Return [X, Y] of the center of cell containing provided text 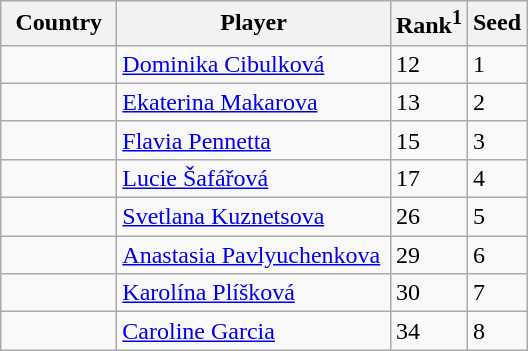
Anastasia Pavlyuchenkova [254, 255]
26 [428, 217]
8 [496, 331]
Karolína Plíšková [254, 293]
Rank1 [428, 24]
17 [428, 178]
6 [496, 255]
Ekaterina Makarova [254, 102]
13 [428, 102]
34 [428, 331]
Player [254, 24]
4 [496, 178]
Svetlana Kuznetsova [254, 217]
Dominika Cibulková [254, 64]
29 [428, 255]
30 [428, 293]
Flavia Pennetta [254, 140]
Caroline Garcia [254, 331]
Country [59, 24]
Lucie Šafářová [254, 178]
5 [496, 217]
Seed [496, 24]
3 [496, 140]
15 [428, 140]
1 [496, 64]
12 [428, 64]
7 [496, 293]
2 [496, 102]
